For the text-containing cell, return its midpoint in [x, y] coordinate format. 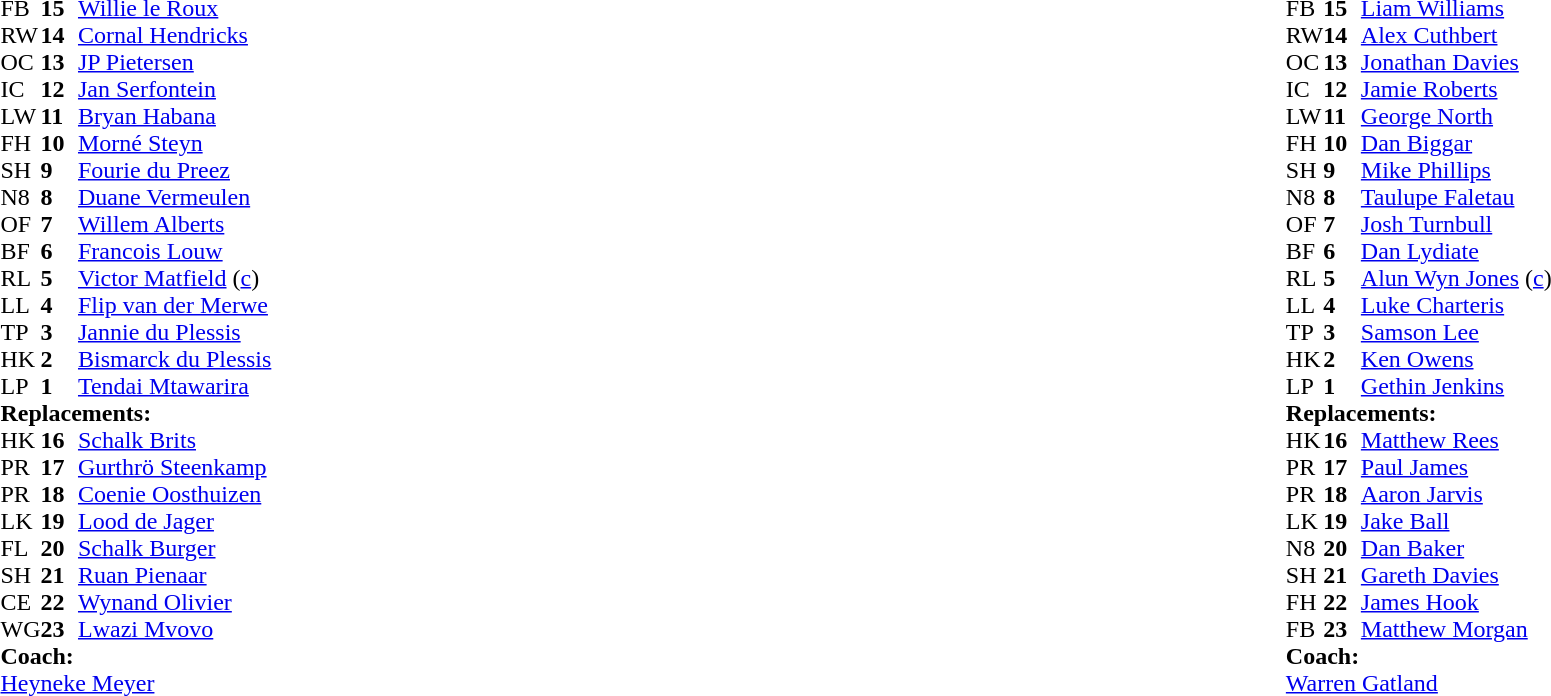
Francois Louw [174, 252]
Lood de Jager [174, 522]
Flip van der Merwe [174, 306]
CE [20, 602]
Schalk Brits [174, 440]
Victor Matfield (c) [174, 278]
Cornal Hendricks [174, 36]
Tendai Mtawarira [174, 386]
Morné Steyn [174, 144]
Willem Alberts [174, 224]
Fourie du Preez [174, 170]
Gurthrö Steenkamp [174, 468]
Duane Vermeulen [174, 198]
FL [20, 548]
Replacements: [136, 414]
Bismarck du Plessis [174, 360]
Jannie du Plessis [174, 332]
JP Pietersen [174, 62]
Coach: [136, 656]
Wynand Olivier [174, 602]
Bryan Habana [174, 116]
Ruan Pienaar [174, 576]
FB [1305, 630]
WG [20, 630]
Lwazi Mvovo [174, 630]
Coenie Oosthuizen [174, 494]
Jan Serfontein [174, 90]
Schalk Burger [174, 548]
